Detect which cell encompasses the target text, then output its (x, y) center coordinate. 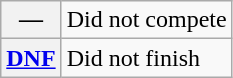
Did not compete (146, 20)
DNF (31, 58)
Did not finish (146, 58)
— (31, 20)
